Locate the cell with the specified text and output its [x, y] center coordinate. 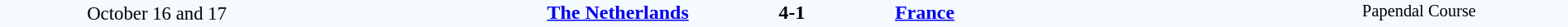
The Netherlands [501, 12]
France [1082, 12]
October 16 and 17 [157, 13]
4-1 [791, 12]
Papendal Course [1419, 13]
